Search for the cell housing the specified text and yield its (x, y) center coordinate. 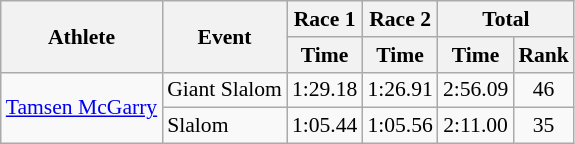
1:26.91 (400, 90)
Race 1 (324, 19)
1:05.56 (400, 126)
1:05.44 (324, 126)
Rank (544, 55)
46 (544, 90)
Giant Slalom (224, 90)
2:11.00 (476, 126)
2:56.09 (476, 90)
Tamsen McGarry (82, 108)
35 (544, 126)
Athlete (82, 36)
Slalom (224, 126)
1:29.18 (324, 90)
Event (224, 36)
Race 2 (400, 19)
Total (506, 19)
